Capture the cell that displays the provided text and extract its (x, y) central coordinate. 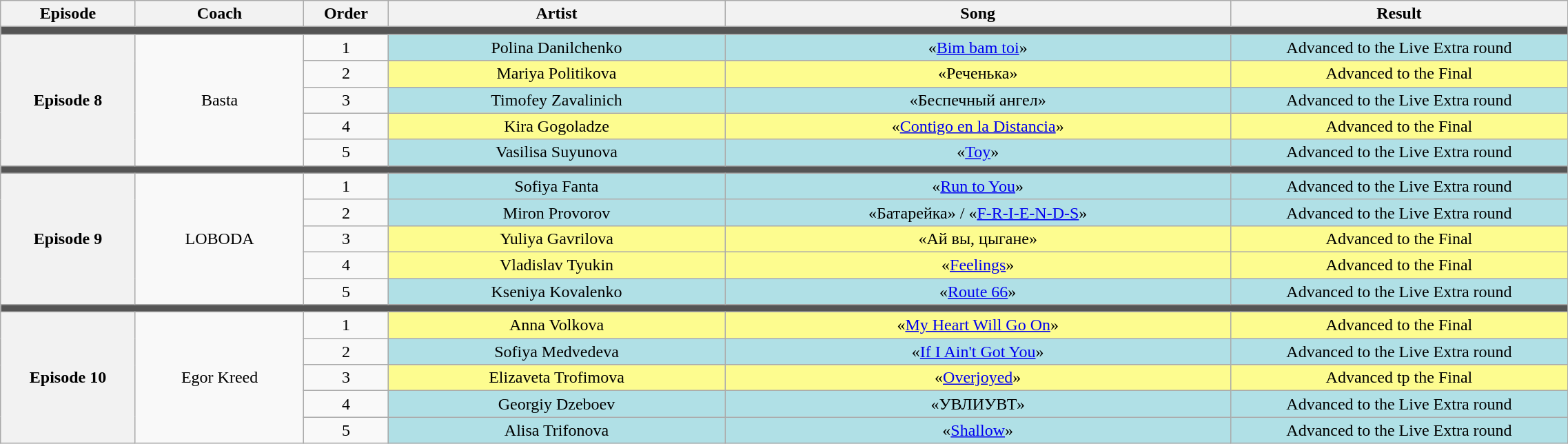
Episode 9 (68, 239)
«If I Ain't Got You» (977, 352)
LOBODA (219, 239)
Georgiy Dzeboev (557, 404)
Timofey Zavalinich (557, 100)
«Ай вы, цыгане» (977, 239)
«УВЛИУВТ» (977, 404)
Egor Kreed (219, 378)
«Contigo en la Distancia» (977, 126)
Episode (68, 14)
Sofiya Fanta (557, 186)
Basta (219, 100)
Advanced tp the Final (1399, 378)
Alisa Trifonova (557, 430)
«Run to You» (977, 186)
«Беспечный ангел» (977, 100)
Yuliya Gavrilova (557, 239)
«Overjoyed» (977, 378)
Polina Danilchenko (557, 48)
Sofiya Medvedeva (557, 352)
«Feelings» (977, 265)
«Реченька» (977, 74)
«Shallow» (977, 430)
«My Heart Will Go On» (977, 325)
«Toy» (977, 152)
Artist (557, 14)
«Батарейка» / «F-R-I-E-N-D-S» (977, 212)
«Route 66» (977, 292)
Kseniya Kovalenko (557, 292)
Miron Provorov (557, 212)
Result (1399, 14)
Coach (219, 14)
Vladislav Tyukin (557, 265)
Song (977, 14)
Anna Volkova (557, 325)
Episode 8 (68, 100)
Kira Gogoladze (557, 126)
Order (346, 14)
Elizaveta Trofimova (557, 378)
Vasilisa Suyunova (557, 152)
Episode 10 (68, 378)
«Bim bam toi» (977, 48)
Mariya Politikova (557, 74)
